Determine the [x, y] coordinate at the center of the cell enclosing the given text.  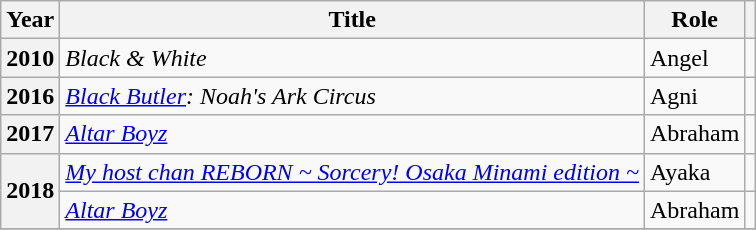
My host chan REBORN ~ Sorcery! Osaka Minami edition ~ [352, 172]
2017 [30, 134]
Role [695, 20]
Angel [695, 58]
Year [30, 20]
Ayaka [695, 172]
Black & White [352, 58]
Black Butler: Noah's Ark Circus [352, 96]
Agni [695, 96]
2010 [30, 58]
Title [352, 20]
2018 [30, 191]
2016 [30, 96]
